Extract the [X, Y] coordinate from the center of the cell holding the provided text.  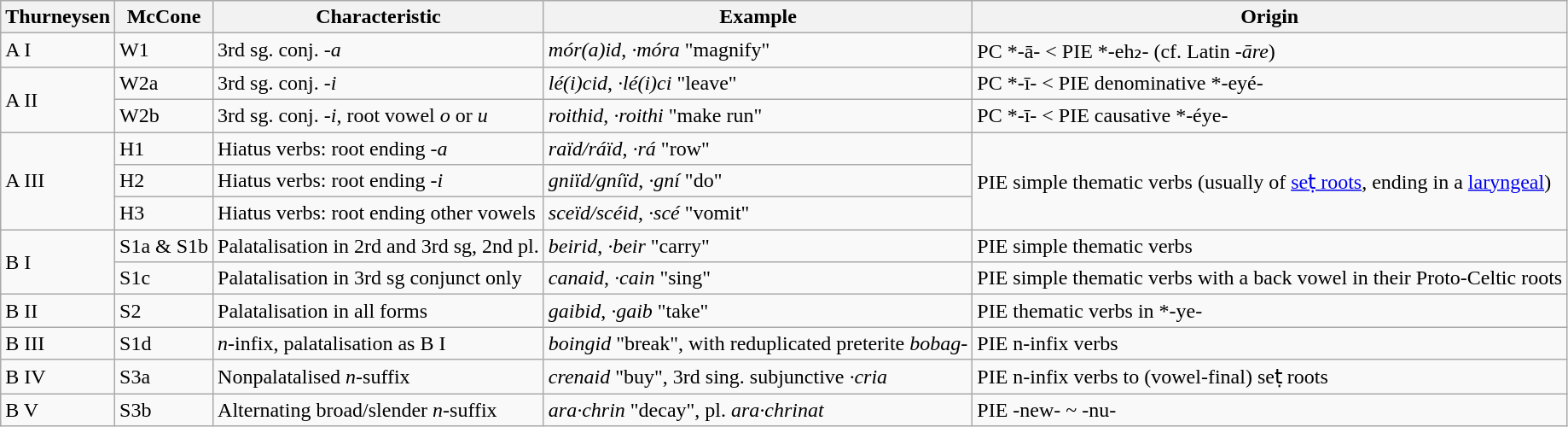
B III [58, 343]
W2a [164, 83]
S1c [164, 278]
Thurneysen [58, 17]
boingid "break", with reduplicated preterite bobag- [758, 343]
crenaid "buy", 3rd sing. subjunctive ·cria [758, 377]
Nonpalatalised n-suffix [379, 377]
roithid, ·roithi "make run" [758, 115]
Alternating broad/slender n-suffix [379, 409]
PC *-ā- < PIE *-eh₂- (cf. Latin -āre) [1269, 50]
H1 [164, 148]
n-infix, palatalisation as B I [379, 343]
sceïd/scéid, ·scé "vomit" [758, 213]
Hiatus verbs: root ending -i [379, 181]
PIE simple thematic verbs with a back vowel in their Proto-Celtic roots [1269, 278]
A III [58, 180]
3rd sg. conj. -i [379, 83]
B II [58, 311]
Hiatus verbs: root ending other vowels [379, 213]
Origin [1269, 17]
raïd/ráïd, ·rá "row" [758, 148]
B IV [58, 377]
PIE simple thematic verbs (usually of seṭ roots, ending in a laryngeal) [1269, 180]
A I [58, 50]
gniïd/gníïd, ·gní "do" [758, 181]
B I [58, 262]
Palatalisation in 2rd and 3rd sg, 2nd pl. [379, 246]
B V [58, 409]
S2 [164, 311]
Palatalisation in all forms [379, 311]
S1d [164, 343]
W1 [164, 50]
PIE thematic verbs in *-ye- [1269, 311]
ara·chrin "decay", pl. ara·chrinat [758, 409]
W2b [164, 115]
3rd sg. conj. -a [379, 50]
PC *-ī- < PIE causative *-éye- [1269, 115]
Hiatus verbs: root ending -a [379, 148]
PIE n-infix verbs to (vowel-final) seṭ roots [1269, 377]
S3a [164, 377]
mór(a)id, ·móra "magnify" [758, 50]
H2 [164, 181]
McCone [164, 17]
A II [58, 99]
Example [758, 17]
3rd sg. conj. -i, root vowel o or u [379, 115]
PIE n-infix verbs [1269, 343]
canaid, ·cain "sing" [758, 278]
gaibid, ·gaib "take" [758, 311]
Characteristic [379, 17]
PIE -new- ~ -nu- [1269, 409]
PIE simple thematic verbs [1269, 246]
lé(i)cid, ·lé(i)ci "leave" [758, 83]
H3 [164, 213]
Palatalisation in 3rd sg conjunct only [379, 278]
S3b [164, 409]
beirid, ·beir "carry" [758, 246]
S1a & S1b [164, 246]
PC *-ī- < PIE denominative *-eyé- [1269, 83]
